From the cell containing the given text, extract its center point as (X, Y) coordinate. 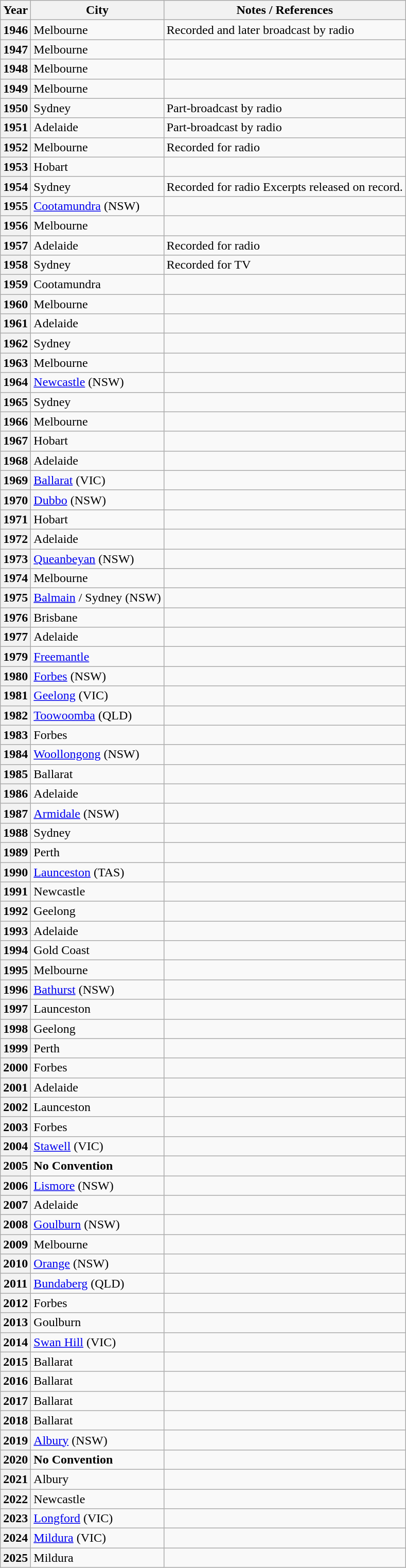
1948 (15, 69)
2017 (15, 1401)
2009 (15, 1244)
2022 (15, 1499)
1982 (15, 715)
1968 (15, 461)
1999 (15, 1048)
2001 (15, 1087)
1989 (15, 852)
Notes / References (285, 10)
1961 (15, 324)
Goulburn (97, 1323)
Stawell (VIC) (97, 1146)
1963 (15, 363)
1986 (15, 794)
1951 (15, 128)
1981 (15, 696)
1959 (15, 285)
1954 (15, 186)
Swan Hill (VIC) (97, 1342)
Geelong (VIC) (97, 696)
Cootamundra (97, 285)
Goulburn (NSW) (97, 1225)
Recorded for radio Excerpts released on record. (285, 186)
1983 (15, 735)
2013 (15, 1323)
2010 (15, 1264)
2005 (15, 1166)
Ballarat (VIC) (97, 480)
2014 (15, 1342)
Armidale (NSW) (97, 813)
Mildura (97, 1558)
Orange (NSW) (97, 1264)
1992 (15, 911)
2025 (15, 1558)
Dubbo (NSW) (97, 500)
Queanbeyan (NSW) (97, 558)
2024 (15, 1538)
1997 (15, 1009)
2018 (15, 1420)
1966 (15, 421)
1993 (15, 931)
1996 (15, 990)
1979 (15, 657)
1977 (15, 637)
Bathurst (NSW) (97, 990)
Mildura (VIC) (97, 1538)
2015 (15, 1362)
1953 (15, 167)
1990 (15, 872)
Albury (97, 1479)
1958 (15, 265)
2004 (15, 1146)
2008 (15, 1225)
City (97, 10)
1985 (15, 774)
Newcastle (NSW) (97, 382)
Cootamundra (NSW) (97, 206)
2002 (15, 1107)
1973 (15, 558)
Longford (VIC) (97, 1519)
Brisbane (97, 618)
1975 (15, 598)
Toowoomba (QLD) (97, 715)
2020 (15, 1459)
Gold Coast (97, 950)
Recorded for TV (285, 265)
1972 (15, 539)
1962 (15, 343)
1994 (15, 950)
2000 (15, 1068)
2011 (15, 1283)
Woollongong (NSW) (97, 754)
2021 (15, 1479)
1947 (15, 49)
Recorded and later broadcast by radio (285, 30)
Lismore (NSW) (97, 1185)
1974 (15, 578)
Launceston (TAS) (97, 872)
Albury (NSW) (97, 1440)
1988 (15, 833)
1987 (15, 813)
Freemantle (97, 657)
1955 (15, 206)
1950 (15, 108)
1960 (15, 304)
1946 (15, 30)
1956 (15, 225)
1949 (15, 89)
1980 (15, 676)
2003 (15, 1126)
2012 (15, 1303)
1957 (15, 245)
1991 (15, 892)
2016 (15, 1381)
1984 (15, 754)
1964 (15, 382)
2023 (15, 1519)
1967 (15, 441)
Year (15, 10)
2019 (15, 1440)
1971 (15, 519)
1952 (15, 147)
Bundaberg (QLD) (97, 1283)
1970 (15, 500)
1965 (15, 402)
Forbes (NSW) (97, 676)
2006 (15, 1185)
1976 (15, 618)
1969 (15, 480)
Balmain / Sydney (NSW) (97, 598)
2007 (15, 1205)
1998 (15, 1029)
1995 (15, 970)
